Pinpoint the cell where the given text exists, returning its (X, Y) midpoint coordinate. 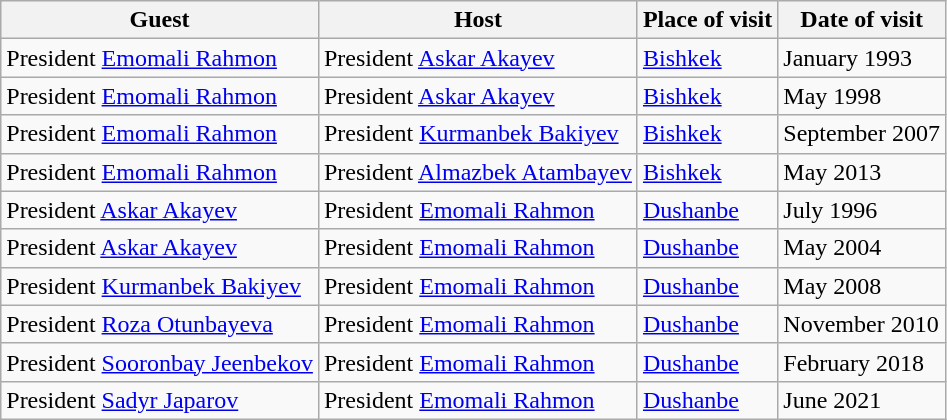
President Roza Otunbayeva (160, 324)
May 2004 (862, 248)
February 2018 (862, 362)
June 2021 (862, 400)
May 1998 (862, 96)
Date of visit (862, 20)
May 2008 (862, 286)
President Sadyr Japarov (160, 400)
July 1996 (862, 210)
President Almazbek Atambayev (478, 172)
September 2007 (862, 134)
January 1993 (862, 58)
Place of visit (707, 20)
President Sooronbay Jeenbekov (160, 362)
May 2013 (862, 172)
Guest (160, 20)
Host (478, 20)
November 2010 (862, 324)
